Return the [x, y] coordinate for the center point of the cell that contains the specified text.  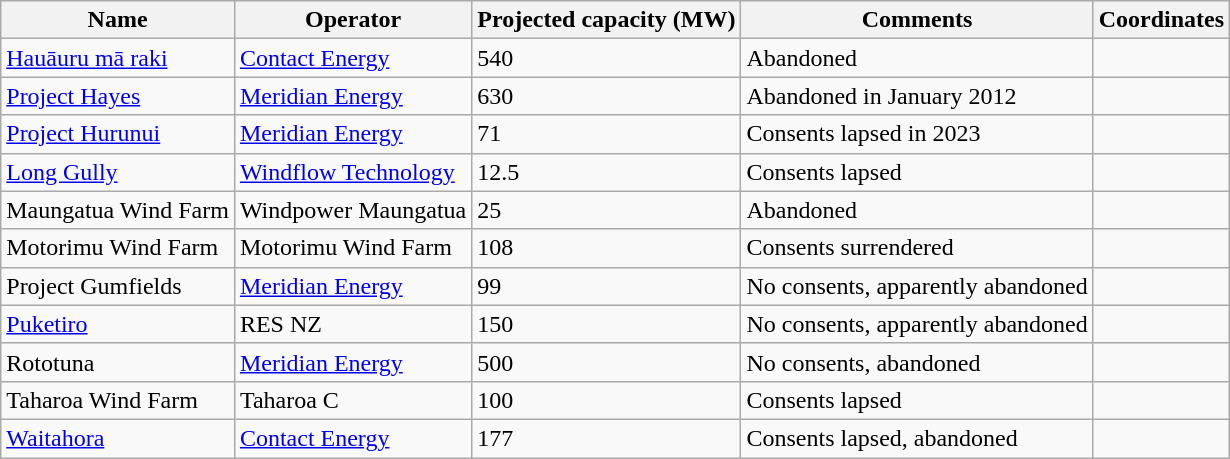
Puketiro [118, 324]
Coordinates [1161, 20]
177 [606, 438]
Windflow Technology [352, 172]
Project Hurunui [118, 134]
99 [606, 286]
100 [606, 400]
Abandoned in January 2012 [917, 96]
Taharoa Wind Farm [118, 400]
Consents surrendered [917, 248]
Windpower Maungatua [352, 210]
540 [606, 58]
Rototuna [118, 362]
150 [606, 324]
25 [606, 210]
Operator [352, 20]
Comments [917, 20]
630 [606, 96]
No consents, abandoned [917, 362]
71 [606, 134]
RES NZ [352, 324]
Waitahora [118, 438]
500 [606, 362]
Long Gully [118, 172]
Projected capacity (MW) [606, 20]
Consents lapsed in 2023 [917, 134]
Name [118, 20]
108 [606, 248]
12.5 [606, 172]
Maungatua Wind Farm [118, 210]
Consents lapsed, abandoned [917, 438]
Project Hayes [118, 96]
Taharoa C [352, 400]
Project Gumfields [118, 286]
Hauāuru mā raki [118, 58]
